Return the [X, Y] coordinate for the center point of the cell that contains the specified text.  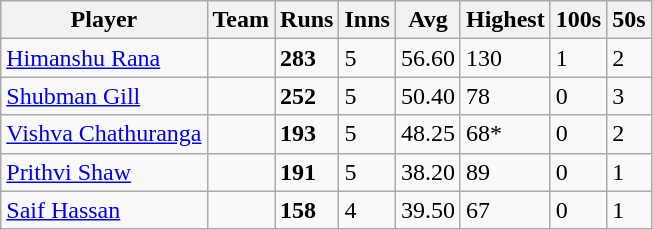
67 [505, 210]
Team [241, 20]
50.40 [428, 96]
Prithvi Shaw [104, 172]
3 [629, 96]
283 [307, 58]
130 [505, 58]
78 [505, 96]
Runs [307, 20]
Highest [505, 20]
48.25 [428, 134]
Saif Hassan [104, 210]
38.20 [428, 172]
50s [629, 20]
56.60 [428, 58]
100s [578, 20]
68* [505, 134]
Himanshu Rana [104, 58]
Avg [428, 20]
39.50 [428, 210]
193 [307, 134]
Player [104, 20]
Shubman Gill [104, 96]
89 [505, 172]
Inns [367, 20]
158 [307, 210]
Vishva Chathuranga [104, 134]
4 [367, 210]
252 [307, 96]
191 [307, 172]
